Pinpoint the cell where the given text exists, returning its [X, Y] midpoint coordinate. 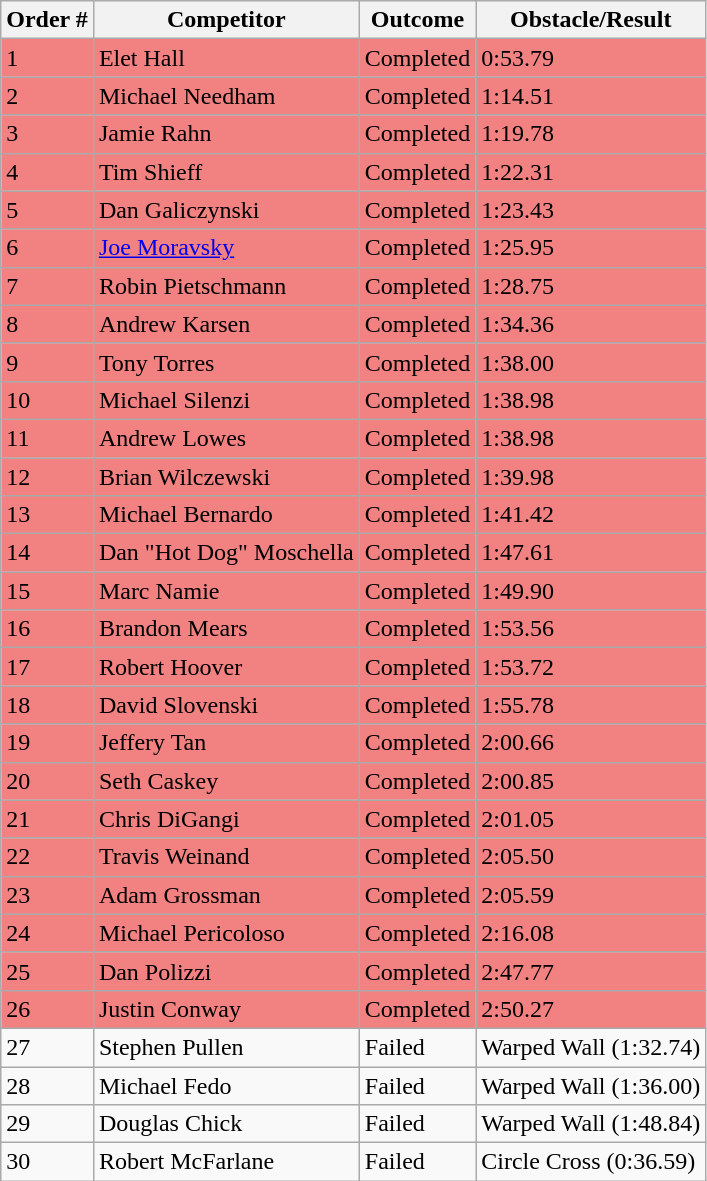
18 [48, 705]
Dan Galiczynski [226, 210]
19 [48, 743]
1:14.51 [591, 96]
Marc Namie [226, 591]
Tony Torres [226, 362]
Tim Shieff [226, 172]
10 [48, 400]
Order # [48, 20]
Brian Wilczewski [226, 477]
Andrew Lowes [226, 438]
12 [48, 477]
13 [48, 515]
28 [48, 1085]
Jamie Rahn [226, 134]
2:05.50 [591, 857]
30 [48, 1162]
17 [48, 667]
Justin Conway [226, 1009]
Circle Cross (0:36.59) [591, 1162]
Warped Wall (1:36.00) [591, 1085]
Seth Caskey [226, 781]
5 [48, 210]
1:53.56 [591, 629]
23 [48, 895]
Dan "Hot Dog" Moschella [226, 553]
Michael Fedo [226, 1085]
Warped Wall (1:48.84) [591, 1124]
9 [48, 362]
1:47.61 [591, 553]
14 [48, 553]
Robert McFarlane [226, 1162]
1:41.42 [591, 515]
1:25.95 [591, 248]
Stephen Pullen [226, 1047]
2:50.27 [591, 1009]
29 [48, 1124]
21 [48, 819]
Warped Wall (1:32.74) [591, 1047]
2:01.05 [591, 819]
11 [48, 438]
Robin Pietschmann [226, 286]
1:38.00 [591, 362]
2:05.59 [591, 895]
Travis Weinand [226, 857]
Michael Silenzi [226, 400]
Adam Grossman [226, 895]
Michael Pericoloso [226, 933]
0:53.79 [591, 58]
24 [48, 933]
8 [48, 324]
Andrew Karsen [226, 324]
2:16.08 [591, 933]
1:23.43 [591, 210]
2 [48, 96]
27 [48, 1047]
Obstacle/Result [591, 20]
26 [48, 1009]
Outcome [417, 20]
Elet Hall [226, 58]
1:55.78 [591, 705]
Brandon Mears [226, 629]
2:00.85 [591, 781]
7 [48, 286]
22 [48, 857]
1:19.78 [591, 134]
6 [48, 248]
15 [48, 591]
2:47.77 [591, 971]
Jeffery Tan [226, 743]
Michael Needham [226, 96]
1:34.36 [591, 324]
Douglas Chick [226, 1124]
1:22.31 [591, 172]
16 [48, 629]
1:53.72 [591, 667]
1 [48, 58]
2:00.66 [591, 743]
Competitor [226, 20]
20 [48, 781]
Joe Moravsky [226, 248]
Dan Polizzi [226, 971]
Robert Hoover [226, 667]
25 [48, 971]
4 [48, 172]
3 [48, 134]
David Slovenski [226, 705]
1:39.98 [591, 477]
Chris DiGangi [226, 819]
1:28.75 [591, 286]
1:49.90 [591, 591]
Michael Bernardo [226, 515]
